Find where the given text appears and provide that cell's center as [x, y] coordinate. 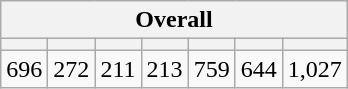
644 [258, 69]
211 [118, 69]
213 [164, 69]
272 [72, 69]
759 [212, 69]
696 [24, 69]
1,027 [314, 69]
Overall [174, 20]
